Scan for the cell matching the given text and deliver its (x, y) coordinate at center. 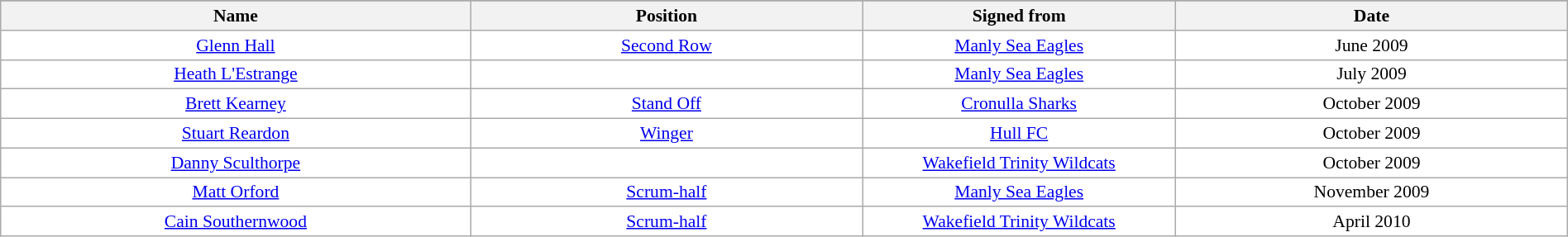
Winger (667, 134)
July 2009 (1372, 74)
Danny Sculthorpe (236, 163)
Position (667, 16)
Heath L'Estrange (236, 74)
Stuart Reardon (236, 134)
Signed from (1019, 16)
Hull FC (1019, 134)
June 2009 (1372, 45)
Brett Kearney (236, 104)
April 2010 (1372, 222)
Stand Off (667, 104)
Glenn Hall (236, 45)
Second Row (667, 45)
Cronulla Sharks (1019, 104)
Matt Orford (236, 192)
November 2009 (1372, 192)
Cain Southernwood (236, 222)
Name (236, 16)
Date (1372, 16)
